Return the [X, Y] coordinate for the center point of the cell that contains the specified text.  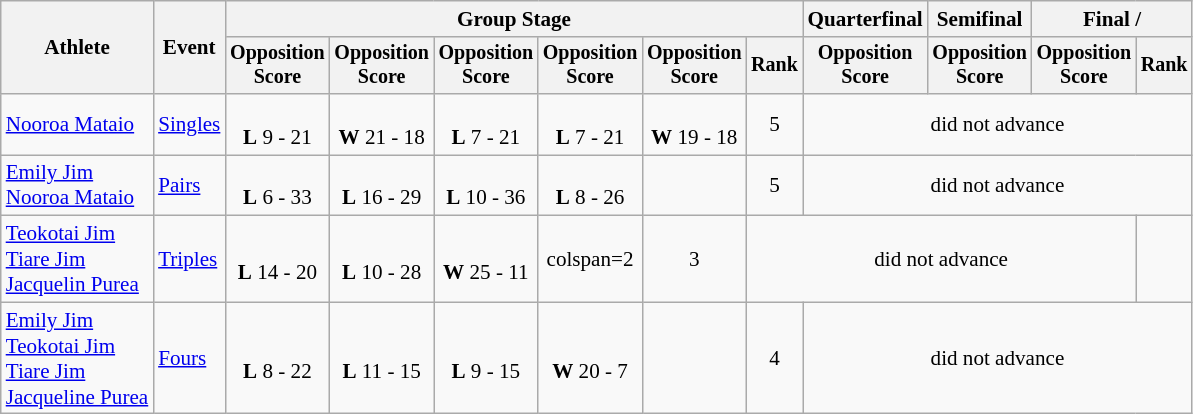
Group Stage [514, 18]
Final / [1112, 18]
L 9 - 15 [486, 358]
Singles [189, 124]
L 8 - 26 [590, 186]
L 6 - 33 [277, 186]
W 21 - 18 [382, 124]
3 [694, 259]
Pairs [189, 186]
Athlete [77, 48]
Event [189, 48]
Semifinal [980, 18]
Quarterfinal [866, 18]
Emily JimNooroa Mataio [77, 186]
L 10 - 36 [486, 186]
L 16 - 29 [382, 186]
Fours [189, 358]
Triples [189, 259]
colspan=2 [590, 259]
4 [774, 358]
L 8 - 22 [277, 358]
L 14 - 20 [277, 259]
L 11 - 15 [382, 358]
W 25 - 11 [486, 259]
L 9 - 21 [277, 124]
Emily JimTeokotai JimTiare JimJacqueline Purea [77, 358]
W 19 - 18 [694, 124]
L 10 - 28 [382, 259]
W 20 - 7 [590, 358]
Nooroa Mataio [77, 124]
Teokotai JimTiare JimJacquelin Purea [77, 259]
